Find where the given text appears and provide that cell's center as [x, y] coordinate. 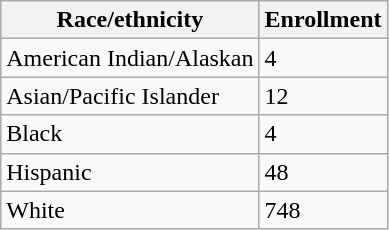
12 [323, 96]
Black [130, 134]
American Indian/Alaskan [130, 58]
48 [323, 172]
Asian/Pacific Islander [130, 96]
748 [323, 210]
Enrollment [323, 20]
Race/ethnicity [130, 20]
Hispanic [130, 172]
White [130, 210]
